Return (X, Y) of the center of cell containing provided text 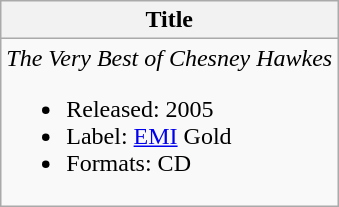
The Very Best of Chesney HawkesReleased: 2005Label: EMI GoldFormats: CD (170, 122)
Title (170, 20)
